Return the [x, y] coordinate for the center point of the cell that contains the specified text.  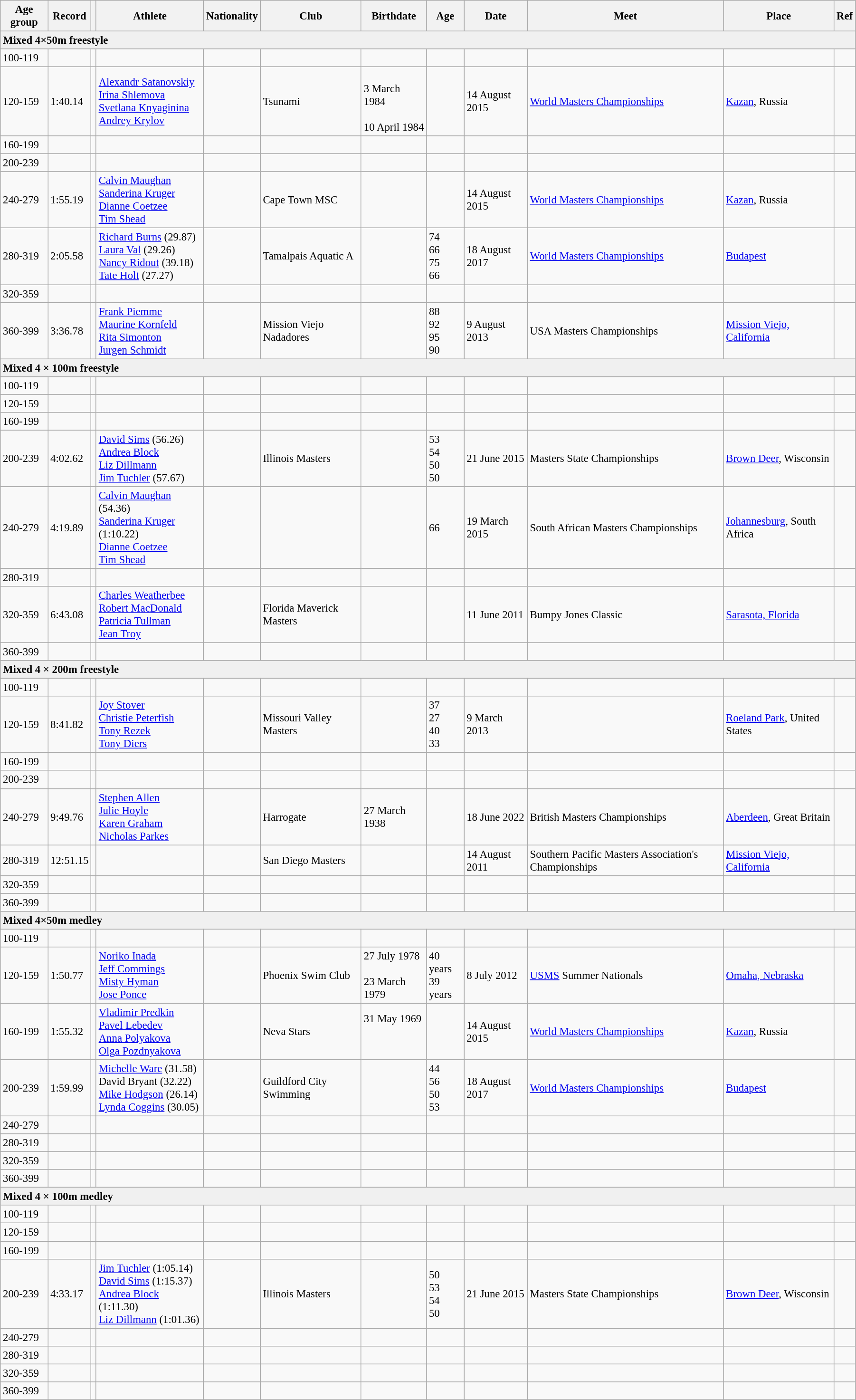
1:55.32 [69, 1031]
Stephen AllenJulie HoyleKaren GrahamNicholas Parkes [150, 816]
Age group [24, 16]
27 July 197823 March 1979 [393, 975]
12:51.15 [69, 860]
9 March 2013 [496, 724]
Ref [845, 16]
Tsunami [311, 102]
19 March 2015 [496, 527]
Richard Burns (29.87)Laura Val (29.26)Nancy Ridout (39.18)Tate Holt (27.27) [150, 257]
66 [446, 527]
8:41.82 [69, 724]
South African Masters Championships [625, 527]
Frank PiemmeMaurine KornfeldRita SimontonJurgen Schmidt [150, 331]
11 June 2011 [496, 615]
53545050 [446, 458]
Club [311, 16]
Johannesburg, South Africa [779, 527]
Joy StoverChristie PeterfishTony RezekTony Diers [150, 724]
Phoenix Swim Club [311, 975]
Mixed 4 × 200m freestyle [428, 670]
USA Masters Championships [625, 331]
Guildford City Swimming [311, 1088]
37274033 [446, 724]
1:55.19 [69, 201]
40 years39 years [446, 975]
14 August 2011 [496, 860]
44565053 [446, 1088]
74667566 [446, 257]
Roeland Park, United States [779, 724]
Noriko InadaJeff CommingsMisty HymanJose Ponce [150, 975]
6:43.08 [69, 615]
2:05.58 [69, 257]
Florida Maverick Masters [311, 615]
Calvin Maughan (54.36)Sanderina Kruger (1:10.22)Dianne CoetzeeTim Shead [150, 527]
9 August 2013 [496, 331]
Bumpy Jones Classic [625, 615]
Mixed 4×50m medley [428, 921]
Mission Viejo Nadadores [311, 331]
Missouri Valley Masters [311, 724]
Age [446, 16]
Nationality [232, 16]
4:33.17 [69, 1294]
88929590 [446, 331]
18 June 2022 [496, 816]
Vladimir PredkinPavel LebedevAnna PolyakovaOlga Pozdnyakova [150, 1031]
Place [779, 16]
31 May 1969 [393, 1031]
3:36.78 [69, 331]
9:49.76 [69, 816]
Harrogate [311, 816]
1:40.14 [69, 102]
British Masters Championships [625, 816]
USMS Summer Nationals [625, 975]
Charles WeatherbeeRobert MacDonaldPatricia TullmanJean Troy [150, 615]
Mixed 4×50m freestyle [428, 40]
27 March 1938 [393, 816]
Neva Stars [311, 1031]
Athlete [150, 16]
Tamalpais Aquatic A [311, 257]
8 July 2012 [496, 975]
Southern Pacific Masters Association's Championships [625, 860]
Mixed 4 × 100m medley [428, 1197]
Alexandr SatanovskiyIrina ShlemovaSvetlana KnyagininaAndrey Krylov [150, 102]
Michelle Ware (31.58)David Bryant (32.22)Mike Hodgson (26.14)Lynda Coggins (30.05) [150, 1088]
Omaha, Nebraska [779, 975]
Birthdate [393, 16]
Date [496, 16]
50535450 [446, 1294]
1:59.99 [69, 1088]
Mixed 4 × 100m freestyle [428, 368]
4:02.62 [69, 458]
Record [69, 16]
Cape Town MSC [311, 201]
David Sims (56.26)Andrea BlockLiz DillmannJim Tuchler (57.67) [150, 458]
Jim Tuchler (1:05.14)David Sims (1:15.37)Andrea Block (1:11.30)Liz Dillmann (1:01.36) [150, 1294]
3 March 198410 April 1984 [393, 102]
4:19.89 [69, 527]
Aberdeen, Great Britain [779, 816]
1:50.77 [69, 975]
Sarasota, Florida [779, 615]
Calvin MaughanSanderina KrugerDianne CoetzeeTim Shead [150, 201]
Meet [625, 16]
San Diego Masters [311, 860]
